Output the (X, Y) coordinate of the center of the cell containing the given text.  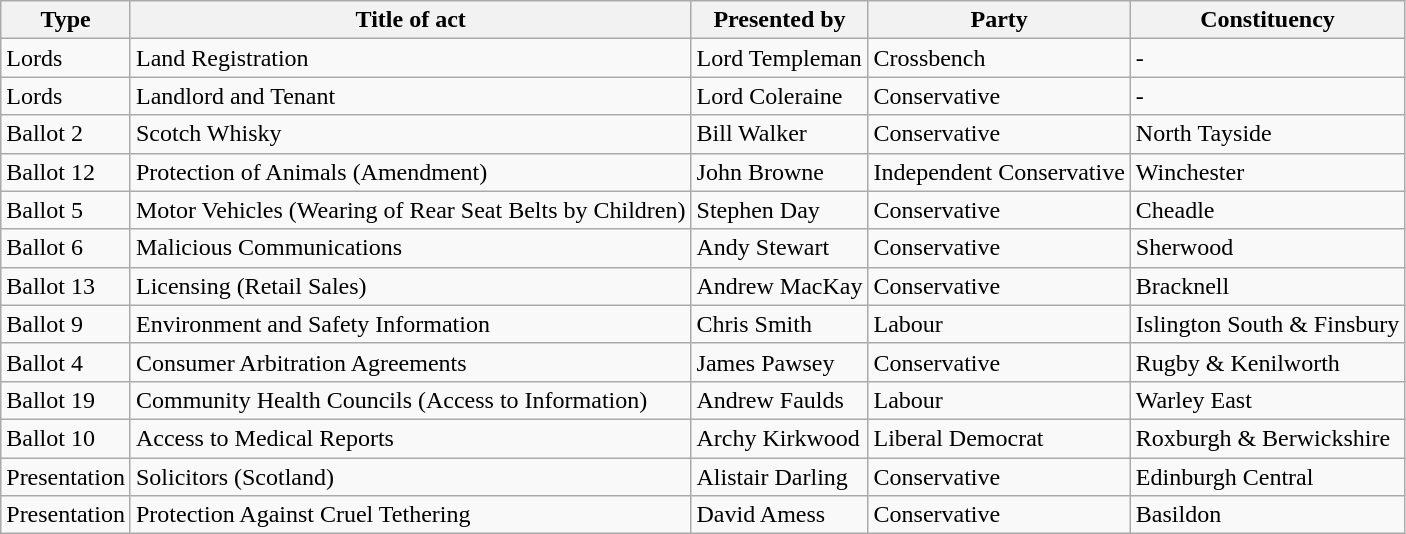
Ballot 12 (66, 172)
Liberal Democrat (999, 438)
Solicitors (Scotland) (410, 477)
Environment and Safety Information (410, 324)
Motor Vehicles (Wearing of Rear Seat Belts by Children) (410, 210)
Protection of Animals (Amendment) (410, 172)
Andrew Faulds (780, 400)
Lord Coleraine (780, 96)
Scotch Whisky (410, 134)
Rugby & Kenilworth (1267, 362)
Community Health Councils (Access to Information) (410, 400)
Consumer Arbitration Agreements (410, 362)
Title of act (410, 20)
David Amess (780, 515)
Cheadle (1267, 210)
Land Registration (410, 58)
Islington South & Finsbury (1267, 324)
Andy Stewart (780, 248)
Ballot 13 (66, 286)
James Pawsey (780, 362)
Presented by (780, 20)
Malicious Communications (410, 248)
North Tayside (1267, 134)
Ballot 9 (66, 324)
Crossbench (999, 58)
Archy Kirkwood (780, 438)
Ballot 2 (66, 134)
Ballot 5 (66, 210)
Roxburgh & Berwickshire (1267, 438)
Bracknell (1267, 286)
Winchester (1267, 172)
Constituency (1267, 20)
Ballot 6 (66, 248)
Landlord and Tenant (410, 96)
John Browne (780, 172)
Lord Templeman (780, 58)
Chris Smith (780, 324)
Protection Against Cruel Tethering (410, 515)
Independent Conservative (999, 172)
Alistair Darling (780, 477)
Type (66, 20)
Basildon (1267, 515)
Licensing (Retail Sales) (410, 286)
Edinburgh Central (1267, 477)
Ballot 10 (66, 438)
Ballot 4 (66, 362)
Ballot 19 (66, 400)
Party (999, 20)
Access to Medical Reports (410, 438)
Warley East (1267, 400)
Andrew MacKay (780, 286)
Sherwood (1267, 248)
Bill Walker (780, 134)
Stephen Day (780, 210)
